Find where the given text appears and provide that cell's center as [x, y] coordinate. 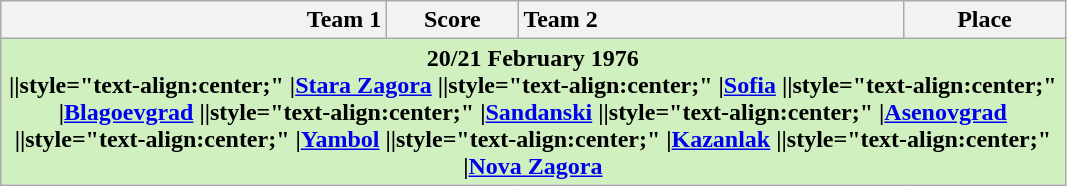
Team 1 [194, 20]
Place [984, 20]
Score [452, 20]
Team 2 [711, 20]
